Provide the [x, y] coordinate of the cell's center where the given text is located.  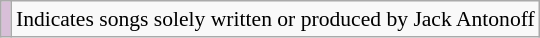
Indicates songs solely written or produced by Jack Antonoff [276, 19]
